Identify which cell holds the provided text, then report its (X, Y) central coordinate. 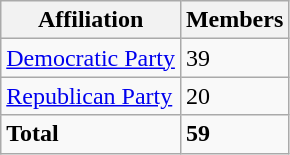
Total (91, 134)
59 (234, 134)
Affiliation (91, 20)
39 (234, 58)
20 (234, 96)
Members (234, 20)
Republican Party (91, 96)
Democratic Party (91, 58)
